Return the [X, Y] coordinate for the center point of the cell that contains the specified text.  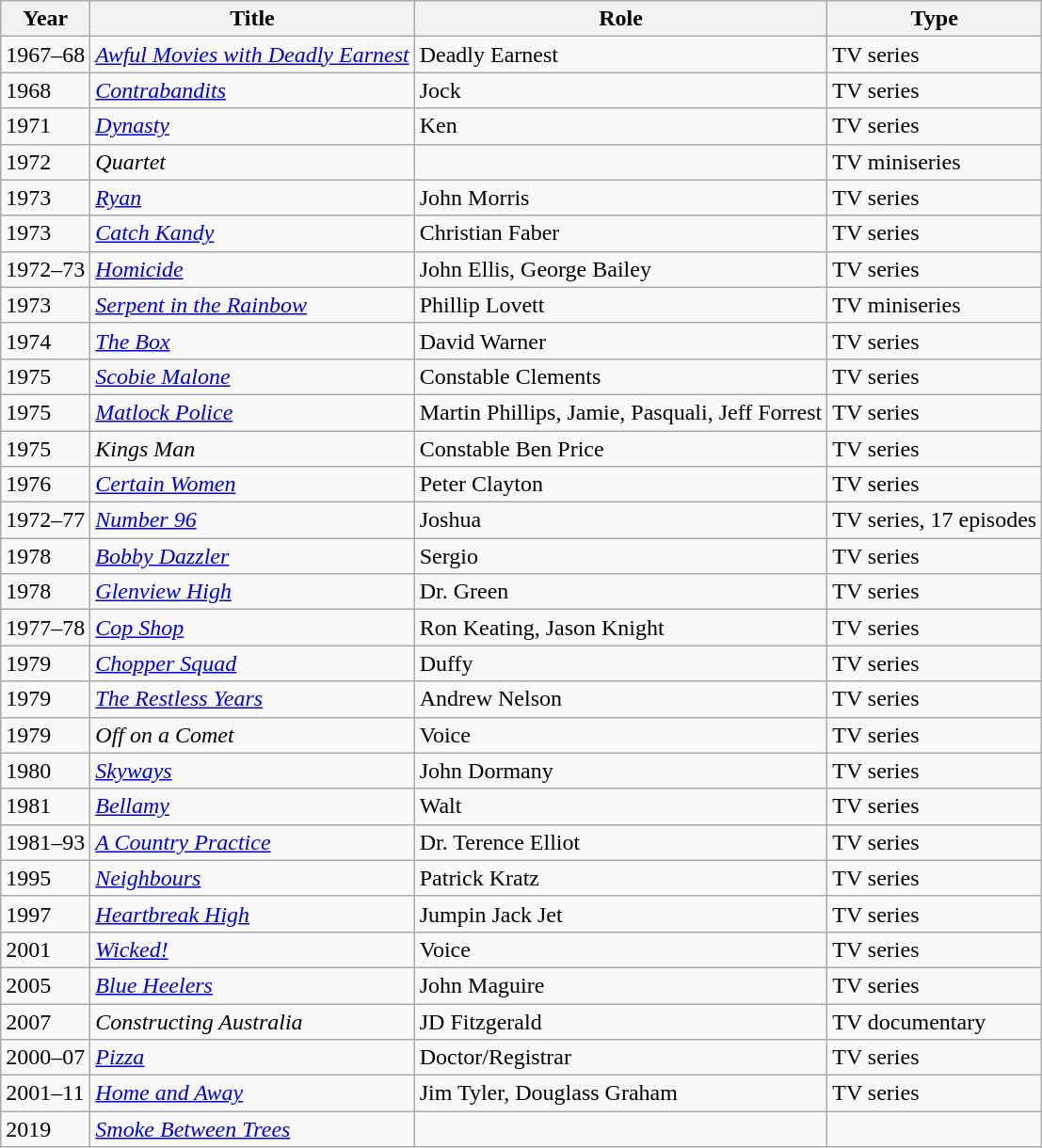
1972–77 [45, 520]
2005 [45, 985]
Pizza [252, 1058]
1968 [45, 90]
Dr. Green [621, 592]
1972 [45, 162]
Jim Tyler, Douglass Graham [621, 1093]
1972–73 [45, 269]
Martin Phillips, Jamie, Pasquali, Jeff Forrest [621, 412]
Blue Heelers [252, 985]
Title [252, 19]
Glenview High [252, 592]
Heartbreak High [252, 914]
Neighbours [252, 878]
1967–68 [45, 55]
Bobby Dazzler [252, 556]
Homicide [252, 269]
1976 [45, 485]
Chopper Squad [252, 663]
Doctor/Registrar [621, 1058]
1997 [45, 914]
Walt [621, 806]
Smoke Between Trees [252, 1129]
Constable Ben Price [621, 449]
Peter Clayton [621, 485]
Year [45, 19]
Skyways [252, 771]
Quartet [252, 162]
Catch Kandy [252, 233]
1981–93 [45, 842]
Duffy [621, 663]
Patrick Kratz [621, 878]
Sergio [621, 556]
2000–07 [45, 1058]
1971 [45, 126]
1981 [45, 806]
1995 [45, 878]
Dr. Terence Elliot [621, 842]
2007 [45, 1021]
2001 [45, 949]
Off on a Comet [252, 735]
Contrabandits [252, 90]
John Ellis, George Bailey [621, 269]
JD Fitzgerald [621, 1021]
Serpent in the Rainbow [252, 305]
Christian Faber [621, 233]
Ken [621, 126]
Phillip Lovett [621, 305]
John Dormany [621, 771]
2001–11 [45, 1093]
John Morris [621, 198]
Type [935, 19]
1977–78 [45, 628]
Wicked! [252, 949]
Scobie Malone [252, 376]
Constable Clements [621, 376]
Ron Keating, Jason Knight [621, 628]
Dynasty [252, 126]
Number 96 [252, 520]
Cop Shop [252, 628]
Constructing Australia [252, 1021]
John Maguire [621, 985]
The Box [252, 341]
Bellamy [252, 806]
Matlock Police [252, 412]
Jumpin Jack Jet [621, 914]
Deadly Earnest [621, 55]
Andrew Nelson [621, 699]
Certain Women [252, 485]
The Restless Years [252, 699]
Jock [621, 90]
TV documentary [935, 1021]
1974 [45, 341]
Ryan [252, 198]
David Warner [621, 341]
Home and Away [252, 1093]
1980 [45, 771]
Joshua [621, 520]
Kings Man [252, 449]
2019 [45, 1129]
Role [621, 19]
TV series, 17 episodes [935, 520]
A Country Practice [252, 842]
Awful Movies with Deadly Earnest [252, 55]
